From the cell containing the given text, extract its center point as [x, y] coordinate. 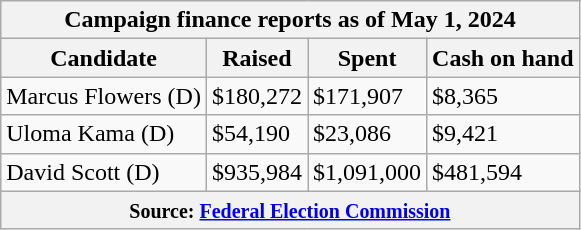
Candidate [104, 58]
Campaign finance reports as of May 1, 2024 [290, 20]
Marcus Flowers (D) [104, 96]
$935,984 [256, 172]
Spent [368, 58]
$54,190 [256, 134]
$481,594 [503, 172]
$23,086 [368, 134]
$180,272 [256, 96]
Source: Federal Election Commission [290, 210]
$8,365 [503, 96]
$9,421 [503, 134]
Raised [256, 58]
Uloma Kama (D) [104, 134]
$1,091,000 [368, 172]
Cash on hand [503, 58]
$171,907 [368, 96]
David Scott (D) [104, 172]
